Scan for the cell matching the given text and deliver its (X, Y) coordinate at center. 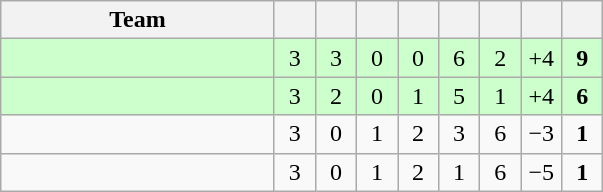
Team (138, 20)
5 (460, 96)
−3 (542, 134)
−5 (542, 172)
9 (582, 58)
